Output the (X, Y) coordinate of the center of the cell containing the given text.  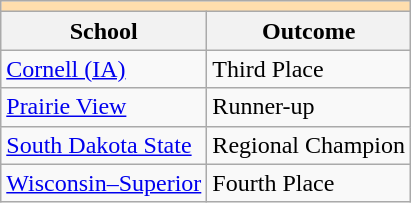
Regional Champion (309, 145)
Third Place (309, 69)
South Dakota State (104, 145)
Cornell (IA) (104, 69)
School (104, 31)
Fourth Place (309, 183)
Outcome (309, 31)
Wisconsin–Superior (104, 183)
Prairie View (104, 107)
Runner-up (309, 107)
